For the text-containing cell, return its midpoint in [x, y] coordinate format. 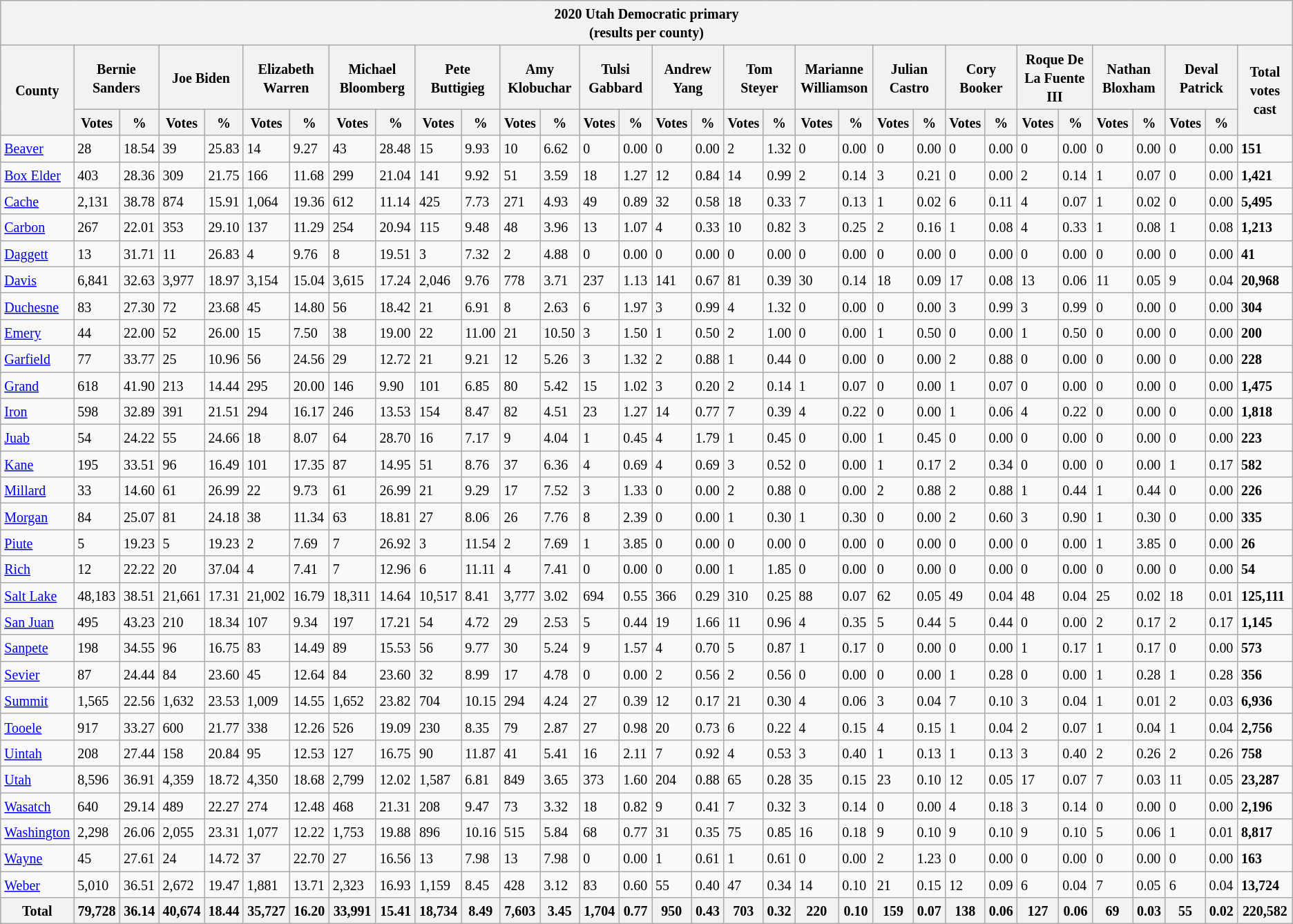
41.90 [140, 385]
1,565 [97, 700]
195 [97, 464]
75 [743, 832]
Kane [37, 464]
12.48 [309, 806]
11.68 [309, 175]
228 [1265, 358]
Julian Castro [909, 77]
9.21 [481, 358]
Juab [37, 438]
18.42 [395, 306]
2.63 [559, 306]
27.61 [140, 858]
19.51 [395, 253]
Emery [37, 332]
8.41 [481, 595]
1,704 [600, 911]
38.78 [140, 201]
9.92 [481, 175]
22.01 [140, 227]
758 [1265, 753]
88 [816, 595]
896 [438, 832]
Sanpete [37, 648]
295 [267, 385]
3,777 [520, 595]
18,311 [352, 595]
600 [182, 726]
8,596 [97, 779]
Utah [37, 779]
254 [352, 227]
0.41 [707, 806]
17.24 [395, 280]
2,323 [352, 885]
14.64 [395, 595]
3.12 [559, 885]
22.70 [309, 858]
Total [37, 911]
694 [600, 595]
9.27 [309, 148]
2,672 [182, 885]
23.31 [224, 832]
7,603 [520, 911]
6.62 [559, 148]
0.96 [779, 622]
230 [438, 726]
20,968 [1265, 280]
64 [352, 438]
3,615 [352, 280]
21.04 [395, 175]
33.27 [140, 726]
28.36 [140, 175]
19 [672, 622]
15.41 [395, 911]
6,841 [97, 280]
4.24 [559, 700]
18.54 [140, 148]
18.34 [224, 622]
Elizabeth Warren [286, 77]
468 [352, 806]
63 [352, 517]
68 [600, 832]
874 [182, 201]
7.52 [559, 490]
0.52 [779, 464]
391 [182, 412]
21,661 [182, 595]
7.50 [309, 332]
1,632 [182, 700]
8.06 [481, 517]
0.92 [707, 753]
2,055 [182, 832]
16.56 [395, 858]
26.00 [224, 332]
90 [438, 753]
299 [352, 175]
1,818 [1265, 412]
304 [1265, 306]
0.21 [930, 175]
5.42 [559, 385]
19.88 [395, 832]
21.77 [224, 726]
2.39 [635, 517]
9.77 [481, 648]
335 [1265, 517]
23.82 [395, 700]
San Juan [37, 622]
1,881 [267, 885]
3.59 [559, 175]
1,145 [1265, 622]
19.09 [395, 726]
20.94 [395, 227]
0.29 [707, 595]
1.79 [707, 438]
15.53 [395, 648]
200 [1265, 332]
31 [672, 832]
12.22 [309, 832]
4,350 [267, 779]
5.24 [559, 648]
18.72 [224, 779]
0.53 [779, 753]
35 [816, 779]
5.84 [559, 832]
237 [600, 280]
158 [182, 753]
917 [97, 726]
23.68 [224, 306]
1,064 [267, 201]
27.44 [140, 753]
Sevier [37, 674]
338 [267, 726]
10.50 [559, 332]
Washington [37, 832]
19.47 [224, 885]
10.16 [481, 832]
73 [520, 806]
Davis [37, 280]
9.34 [309, 622]
38.51 [140, 595]
48,183 [97, 595]
33 [97, 490]
4.04 [559, 438]
226 [1265, 490]
Tooele [37, 726]
309 [182, 175]
2,196 [1265, 806]
47 [743, 885]
8.07 [309, 438]
3.45 [559, 911]
10,517 [438, 595]
13.71 [309, 885]
9.90 [395, 385]
Cache [37, 201]
36.91 [140, 779]
704 [438, 700]
17.31 [224, 595]
Nathan Bloxham [1129, 77]
4.88 [559, 253]
1,009 [267, 700]
22.56 [140, 700]
0.55 [635, 595]
28 [97, 148]
43 [352, 148]
598 [97, 412]
Pete Buttigieg [457, 77]
1,077 [267, 832]
17.21 [395, 622]
8.47 [481, 412]
151 [1265, 148]
198 [97, 648]
213 [182, 385]
223 [1265, 438]
10.15 [481, 700]
Michael Bloomberg [372, 77]
11.00 [481, 332]
Box Elder [37, 175]
1,421 [1265, 175]
27.30 [140, 306]
8.49 [481, 911]
18.81 [395, 517]
12.96 [395, 569]
0.58 [707, 201]
Wasatch [37, 806]
13,724 [1265, 885]
373 [600, 779]
366 [672, 595]
Carbon [37, 227]
310 [743, 595]
95 [267, 753]
2,298 [97, 832]
220,582 [1265, 911]
0.87 [779, 648]
Beaver [37, 148]
4.93 [559, 201]
7.73 [481, 201]
163 [1265, 858]
16.20 [309, 911]
2,131 [97, 201]
Weber [37, 885]
County [37, 90]
26.83 [224, 253]
18.68 [309, 779]
Amy Klobuchar [540, 77]
79,728 [97, 911]
26.92 [395, 543]
5,495 [1265, 201]
6.36 [559, 464]
1,159 [438, 885]
Daggett [37, 253]
2.11 [635, 753]
9.47 [481, 806]
0.11 [1001, 201]
25.07 [140, 517]
25.83 [224, 148]
9.48 [481, 227]
0.90 [1076, 517]
356 [1265, 674]
3.71 [559, 280]
1,652 [352, 700]
7.32 [481, 253]
12.53 [309, 753]
29.14 [140, 806]
28.70 [395, 438]
703 [743, 911]
220 [816, 911]
Andrew Yang [688, 77]
22.27 [224, 806]
12.02 [395, 779]
24.18 [224, 517]
65 [743, 779]
125,111 [1265, 595]
8.99 [481, 674]
39 [182, 148]
21.75 [224, 175]
526 [352, 726]
Tulsi Gabbard [616, 77]
32.63 [140, 280]
77 [97, 358]
24.66 [224, 438]
0.16 [930, 227]
1,475 [1265, 385]
20.00 [309, 385]
3.02 [559, 595]
4,359 [182, 779]
14.95 [395, 464]
Uintah [37, 753]
44 [97, 332]
19.00 [395, 332]
107 [267, 622]
Cory Booker [981, 77]
166 [267, 175]
9.93 [481, 148]
1.66 [707, 622]
1.50 [635, 332]
138 [964, 911]
2.53 [559, 622]
5.26 [559, 358]
7.17 [481, 438]
353 [182, 227]
4.51 [559, 412]
403 [97, 175]
33.51 [140, 464]
3,977 [182, 280]
3.65 [559, 779]
26.06 [140, 832]
1.07 [635, 227]
618 [97, 385]
495 [97, 622]
9.73 [309, 490]
69 [1112, 911]
33.77 [140, 358]
37.04 [224, 569]
89 [352, 648]
18.44 [224, 911]
115 [438, 227]
0.84 [707, 175]
12.64 [309, 674]
274 [267, 806]
5.41 [559, 753]
15.04 [309, 280]
582 [1265, 464]
197 [352, 622]
16.79 [309, 595]
43.23 [140, 622]
612 [352, 201]
82 [520, 412]
14.60 [140, 490]
1.00 [779, 332]
8,817 [1265, 832]
0.67 [707, 280]
72 [182, 306]
21,002 [267, 595]
0.20 [707, 385]
28.48 [395, 148]
2,799 [352, 779]
35,727 [267, 911]
24.44 [140, 674]
0.70 [707, 648]
6.91 [481, 306]
1.23 [930, 858]
Duchesne [37, 306]
Summit [37, 700]
Marianne Williamson [834, 77]
10.96 [224, 358]
12.72 [395, 358]
21.51 [224, 412]
23.53 [224, 700]
7.76 [559, 517]
23,287 [1265, 779]
22.00 [140, 332]
849 [520, 779]
Joe Biden [201, 77]
515 [520, 832]
14.80 [309, 306]
14.44 [224, 385]
159 [893, 911]
Deval Patrick [1201, 77]
Millard [37, 490]
5,010 [97, 885]
1.60 [635, 779]
52 [182, 332]
8.45 [481, 885]
6.81 [481, 779]
36.51 [140, 885]
2020 Utah Democratic primary(results per county) [646, 23]
Morgan [37, 517]
17.35 [309, 464]
11.11 [481, 569]
11.87 [481, 753]
0.43 [707, 911]
1.02 [635, 385]
24.22 [140, 438]
8.35 [481, 726]
271 [520, 201]
6.85 [481, 385]
14.72 [224, 858]
12.26 [309, 726]
11.29 [309, 227]
1.97 [635, 306]
20.84 [224, 753]
3.32 [559, 806]
137 [267, 227]
32.89 [140, 412]
62 [893, 595]
14.55 [309, 700]
40,674 [182, 911]
Total votes cast [1265, 90]
14.49 [309, 648]
79 [520, 726]
29.10 [224, 227]
1,213 [1265, 227]
16.93 [395, 885]
16.17 [309, 412]
640 [97, 806]
16.49 [224, 464]
2.87 [559, 726]
0.98 [635, 726]
1.33 [635, 490]
0.73 [707, 726]
Salt Lake [37, 595]
Rich [37, 569]
11.34 [309, 517]
13.53 [395, 412]
24.56 [309, 358]
Tom Steyer [760, 77]
4.72 [481, 622]
Iron [37, 412]
2,756 [1265, 726]
8.76 [481, 464]
19.36 [309, 201]
428 [520, 885]
425 [438, 201]
18.97 [224, 280]
3.96 [559, 227]
Piute [37, 543]
80 [520, 385]
1,587 [438, 779]
1,753 [352, 832]
22.22 [140, 569]
267 [97, 227]
15.91 [224, 201]
11.54 [481, 543]
204 [672, 779]
1.57 [635, 648]
34.55 [140, 648]
0.85 [779, 832]
11.14 [395, 201]
24 [182, 858]
146 [352, 385]
36.14 [140, 911]
2,046 [438, 280]
6,936 [1265, 700]
573 [1265, 648]
33,991 [352, 911]
154 [438, 412]
Garfield [37, 358]
Roque De La Fuente III [1054, 77]
246 [352, 412]
21.31 [395, 806]
Grand [37, 385]
31.71 [140, 253]
489 [182, 806]
9.29 [481, 490]
18,734 [438, 911]
778 [520, 280]
Bernie Sanders [116, 77]
Wayne [37, 858]
210 [182, 622]
1.13 [635, 280]
3,154 [267, 280]
0.89 [635, 201]
1.85 [779, 569]
950 [672, 911]
4.78 [559, 674]
